Detect which cell encompasses the target text, then output its (X, Y) center coordinate. 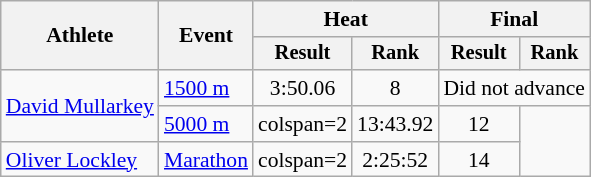
Did not advance (514, 88)
Event (206, 36)
Final (514, 19)
Athlete (80, 36)
13:43.92 (395, 124)
Heat (346, 19)
12 (478, 124)
1500 m (206, 88)
colspan=2 (302, 124)
8 (395, 88)
5000 m (206, 124)
3:50.06 (302, 88)
David Mullarkey (80, 106)
